Search for the cell housing the specified text and yield its (x, y) center coordinate. 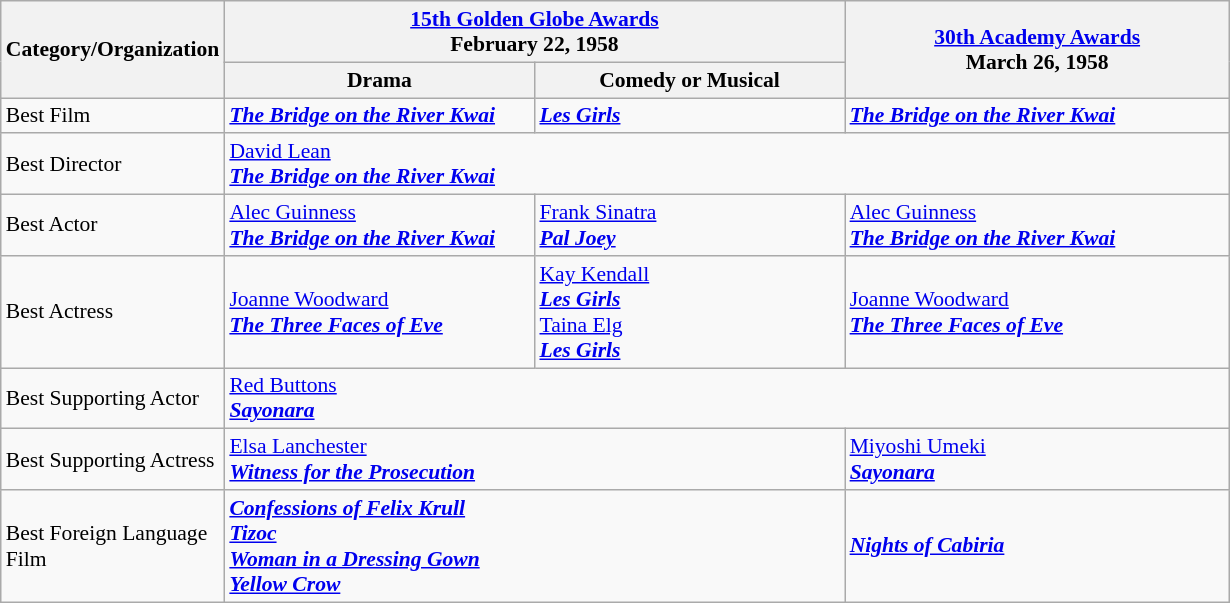
Miyoshi UmekiSayonara (1038, 460)
Confessions of Felix KrullTizocWoman in a Dressing GownYellow Crow (534, 546)
15th Golden Globe AwardsFebruary 22, 1958 (534, 32)
Best Supporting Actor (113, 398)
Elsa LanchesterWitness for the Prosecution (534, 460)
Nights of Cabiria (1038, 546)
Frank SinatraPal Joey (689, 226)
Best Director (113, 164)
30th Academy AwardsMarch 26, 1958 (1038, 50)
Red ButtonsSayonara (726, 398)
Best Film (113, 116)
Comedy or Musical (689, 80)
Best Supporting Actress (113, 460)
Best Foreign Language Film (113, 546)
Les Girls (689, 116)
Drama (379, 80)
Best Actor (113, 226)
Category/Organization (113, 50)
Kay KendallLes GirlsTaina ElgLes Girls (689, 312)
Best Actress (113, 312)
David LeanThe Bridge on the River Kwai (726, 164)
